Locate the cell with the specified text and output its [X, Y] center coordinate. 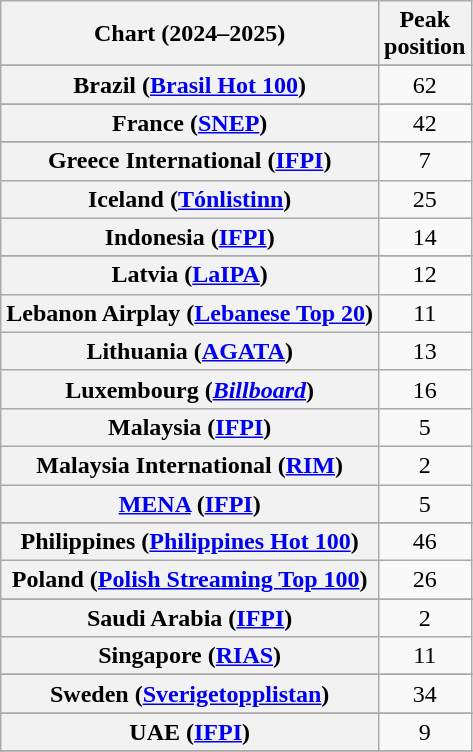
46 [425, 542]
7 [425, 161]
Greece International (IFPI) [190, 161]
Lebanon Airplay (Lebanese Top 20) [190, 313]
Chart (2024–2025) [190, 34]
Iceland (Tónlistinn) [190, 199]
Saudi Arabia (IFPI) [190, 618]
34 [425, 694]
Lithuania (AGATA) [190, 351]
Latvia (LaIPA) [190, 275]
Malaysia International (RIM) [190, 465]
16 [425, 389]
MENA (IFPI) [190, 503]
13 [425, 351]
Singapore (RIAS) [190, 656]
14 [425, 237]
62 [425, 85]
42 [425, 123]
Sweden (Sverigetopplistan) [190, 694]
12 [425, 275]
Peakposition [425, 34]
Luxembourg (Billboard) [190, 389]
Brazil (Brasil Hot 100) [190, 85]
25 [425, 199]
UAE (IFPI) [190, 732]
Philippines (Philippines Hot 100) [190, 542]
Malaysia (IFPI) [190, 427]
9 [425, 732]
France (SNEP) [190, 123]
Indonesia (IFPI) [190, 237]
Poland (Polish Streaming Top 100) [190, 580]
26 [425, 580]
